Extract the (x, y) coordinate from the center of the cell holding the provided text.  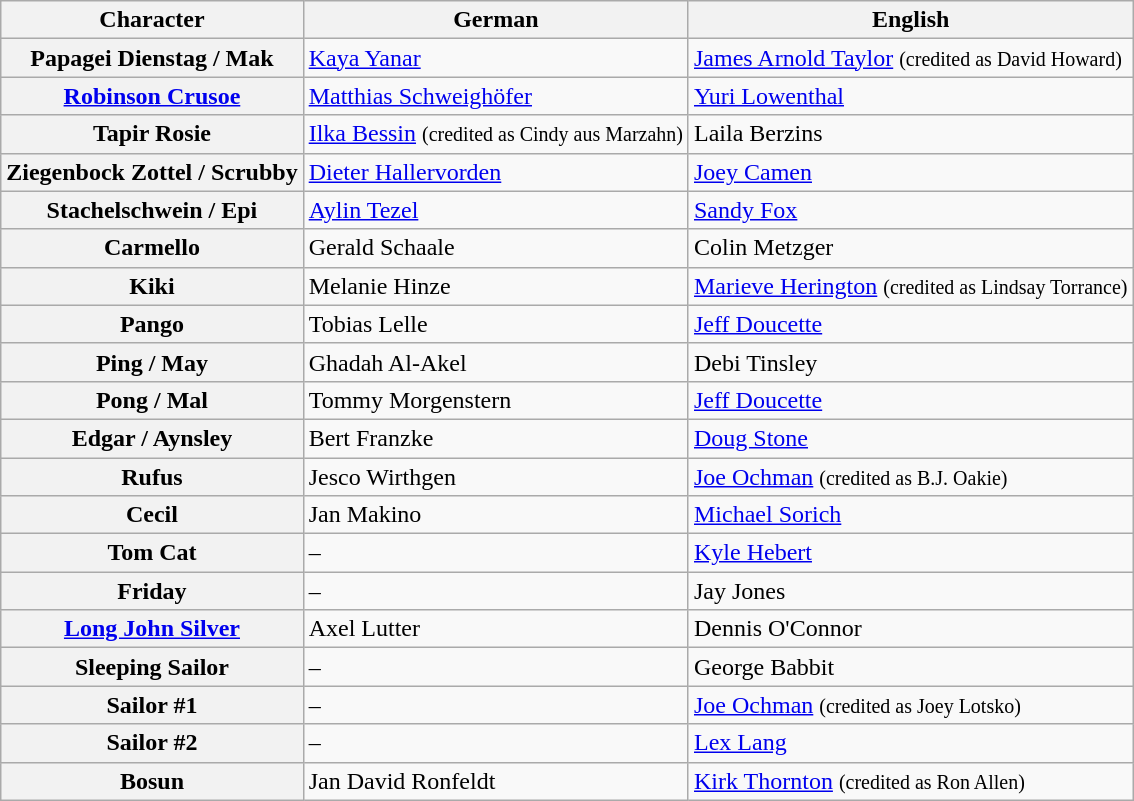
Robinson Crusoe (152, 96)
Sandy Fox (910, 210)
Sleeping Sailor (152, 667)
Kirk Thornton (credited as Ron Allen) (910, 781)
Lex Lang (910, 743)
Michael Sorich (910, 515)
Jan Makino (496, 515)
Papagei Dienstag / Mak (152, 58)
Pong / Mal (152, 400)
Joe Ochman (credited as B.J. Oakie) (910, 477)
Tommy Morgenstern (496, 400)
Cecil (152, 515)
Bosun (152, 781)
Dennis O'Connor (910, 629)
Jan David Ronfeldt (496, 781)
Pango (152, 324)
Ping / May (152, 362)
Colin Metzger (910, 248)
Axel Lutter (496, 629)
Kyle Hebert (910, 553)
Debi Tinsley (910, 362)
English (910, 20)
Friday (152, 591)
Carmello (152, 248)
Ilka Bessin (credited as Cindy aus Marzahn) (496, 134)
Ziegenbock Zottel / Scrubby (152, 172)
Joey Camen (910, 172)
Rufus (152, 477)
Joe Ochman (credited as Joey Lotsko) (910, 705)
Long John Silver (152, 629)
Sailor #1 (152, 705)
Bert Franzke (496, 438)
Jay Jones (910, 591)
Ghadah Al-Akel (496, 362)
Tobias Lelle (496, 324)
Kaya Yanar (496, 58)
James Arnold Taylor (credited as David Howard) (910, 58)
Melanie Hinze (496, 286)
Stachelschwein / Epi (152, 210)
Yuri Lowenthal (910, 96)
Sailor #2 (152, 743)
Edgar / Aynsley (152, 438)
Doug Stone (910, 438)
Kiki (152, 286)
Matthias Schweighöfer (496, 96)
Aylin Tezel (496, 210)
Gerald Schaale (496, 248)
Tom Cat (152, 553)
Jesco Wirthgen (496, 477)
German (496, 20)
Character (152, 20)
Tapir Rosie (152, 134)
Marieve Herington (credited as Lindsay Torrance) (910, 286)
George Babbit (910, 667)
Laila Berzins (910, 134)
Dieter Hallervorden (496, 172)
